Extract the [X, Y] coordinate from the center of the cell holding the provided text.  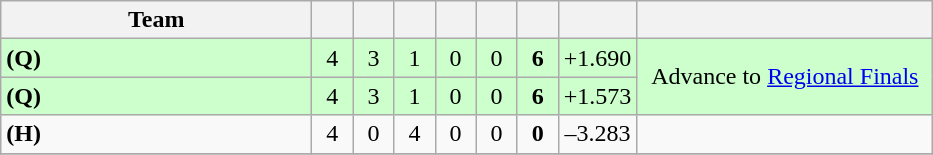
+1.690 [598, 58]
Advance to Regional Finals [785, 77]
–3.283 [598, 134]
(H) [156, 134]
+1.573 [598, 96]
Team [156, 20]
